Output the [X, Y] coordinate of the center of the cell containing the given text.  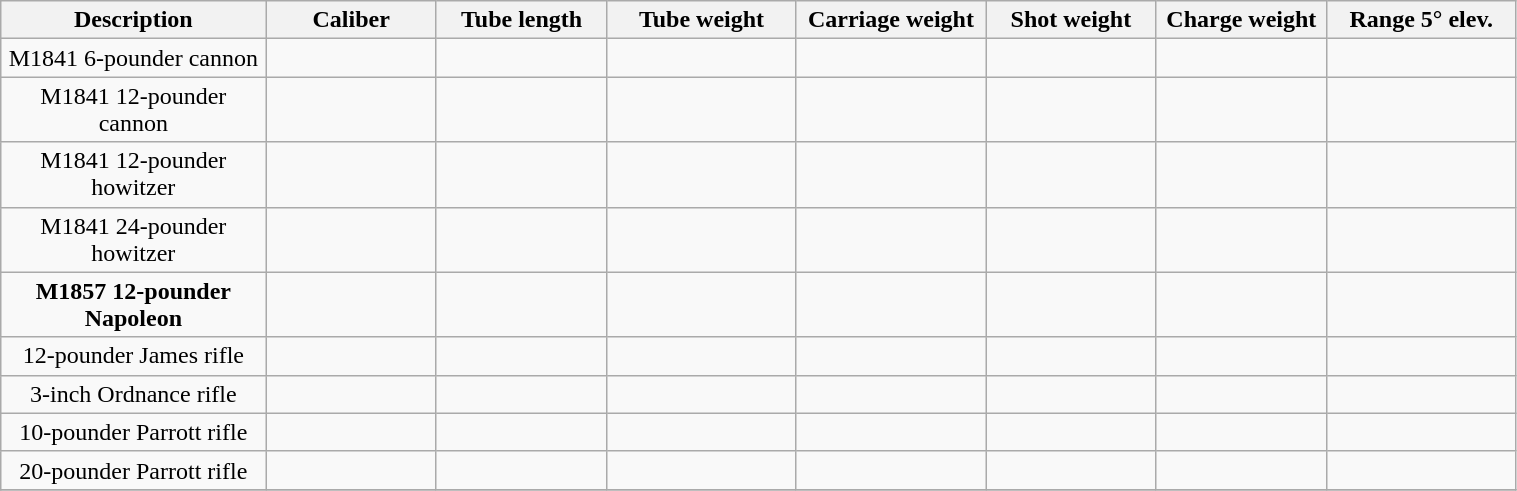
Caliber [351, 20]
20-pounder Parrott rifle [134, 470]
Tube weight [702, 20]
Description [134, 20]
Carriage weight [890, 20]
Tube length [521, 20]
M1841 6-pounder cannon [134, 58]
M1841 12-pounder cannon [134, 110]
12-pounder James rifle [134, 356]
Charge weight [1241, 20]
Range 5° elev. [1422, 20]
M1841 12-pounder howitzer [134, 174]
10-pounder Parrott rifle [134, 432]
Shot weight [1071, 20]
3-inch Ordnance rifle [134, 394]
M1857 12-pounder Napoleon [134, 304]
M1841 24-pounder howitzer [134, 240]
